Return the [X, Y] coordinate for the center point of the cell that contains the specified text.  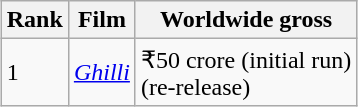
Rank [34, 20]
Film [102, 20]
Ghilli [102, 72]
Worldwide gross [246, 20]
₹50 crore (initial run) (re-release) [246, 72]
1 [34, 72]
